Pinpoint the cell where the given text exists, returning its [x, y] midpoint coordinate. 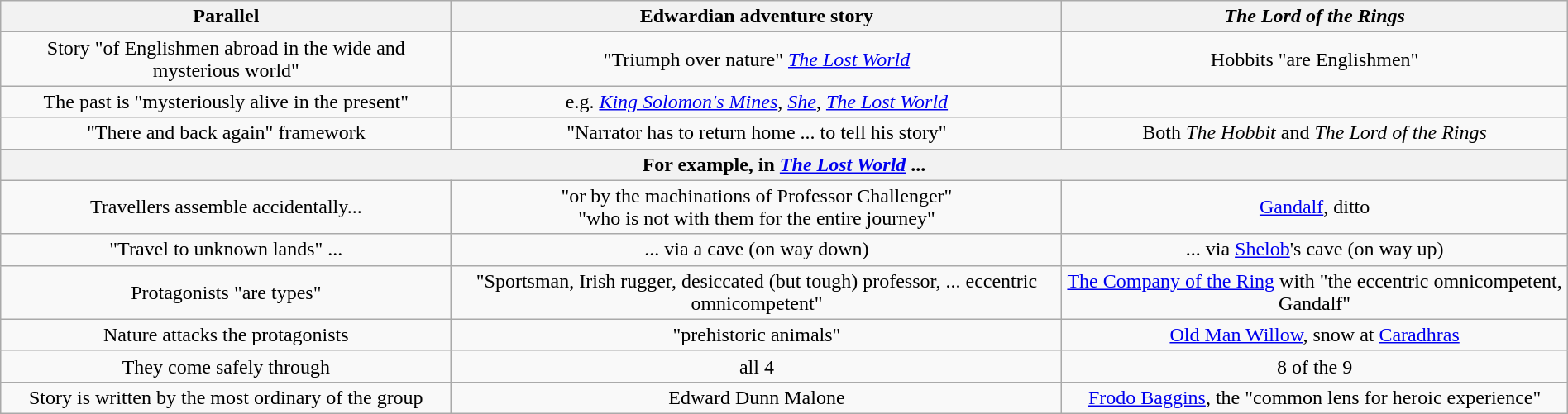
Both The Hobbit and The Lord of the Rings [1315, 133]
Edwardian adventure story [757, 17]
"Travel to unknown lands" ... [227, 250]
"Sportsman, Irish rugger, desiccated (but tough) professor, ... eccentric omnicompetent" [757, 293]
... via a cave (on way down) [757, 250]
They come safely through [227, 366]
The Lord of the Rings [1315, 17]
Parallel [227, 17]
Frodo Baggins, the "common lens for heroic experience" [1315, 397]
Old Man Willow, snow at Caradhras [1315, 335]
The past is "mysteriously alive in the present" [227, 102]
"prehistoric animals" [757, 335]
The Company of the Ring with "the eccentric omnicompetent, Gandalf" [1315, 293]
Nature attacks the protagonists [227, 335]
e.g. King Solomon's Mines, She, The Lost World [757, 102]
Protagonists "are types" [227, 293]
8 of the 9 [1315, 366]
For example, in The Lost World ... [784, 164]
Hobbits "are Englishmen" [1315, 59]
all 4 [757, 366]
Travellers assemble accidentally... [227, 207]
Edward Dunn Malone [757, 397]
"There and back again" framework [227, 133]
"Narrator has to return home ... to tell his story" [757, 133]
"or by the machinations of Professor Challenger""who is not with them for the entire journey" [757, 207]
"Triumph over nature" The Lost World [757, 59]
... via Shelob's cave (on way up) [1315, 250]
Gandalf, ditto [1315, 207]
Story is written by the most ordinary of the group [227, 397]
Story "of Englishmen abroad in the wide and mysterious world" [227, 59]
